Locate the cell with the specified text and output its (X, Y) center coordinate. 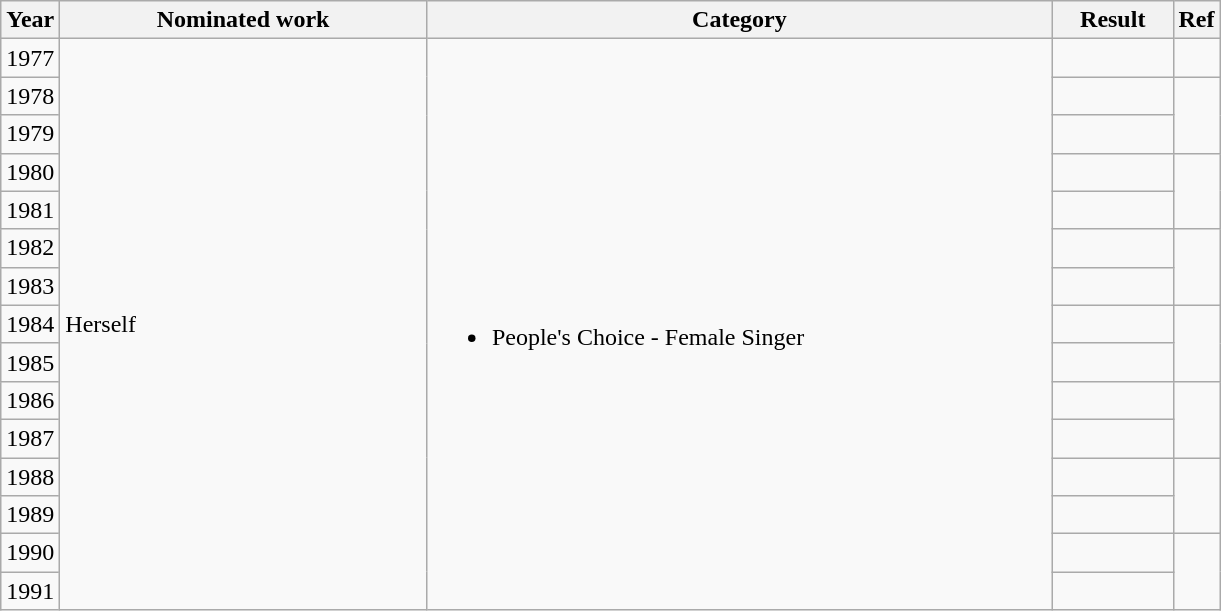
1978 (30, 96)
1977 (30, 58)
1984 (30, 324)
1988 (30, 477)
1987 (30, 438)
1979 (30, 134)
Category (739, 20)
Nominated work (244, 20)
People's Choice - Female Singer (739, 324)
1990 (30, 553)
Result (1112, 20)
Ref (1196, 20)
1986 (30, 400)
1989 (30, 515)
1981 (30, 210)
1983 (30, 286)
1991 (30, 591)
1985 (30, 362)
1982 (30, 248)
Herself (244, 324)
Year (30, 20)
1980 (30, 172)
